Output the [x, y] coordinate of the center of the cell containing the given text.  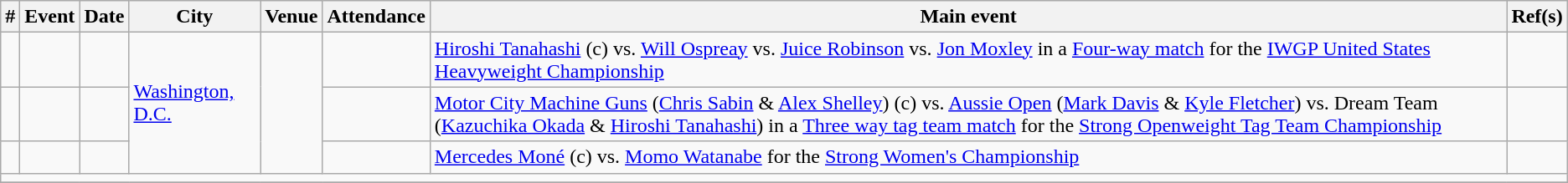
Hiroshi Tanahashi (c) vs. Will Ospreay vs. Juice Robinson vs. Jon Moxley in a Four-way match for the IWGP United States Heavyweight Championship [968, 60]
Mercedes Moné (c) vs. Momo Watanabe for the Strong Women's Championship [968, 157]
City [194, 17]
Venue [291, 17]
Ref(s) [1537, 17]
# [10, 17]
Date [104, 17]
Event [50, 17]
Washington, D.C. [194, 103]
Main event [968, 17]
Attendance [376, 17]
